From the cell containing the given text, extract its center point as (x, y) coordinate. 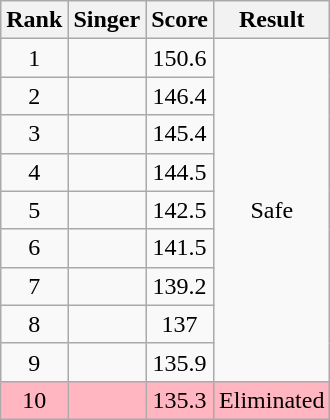
150.6 (180, 58)
135.9 (180, 362)
10 (34, 400)
141.5 (180, 248)
8 (34, 324)
146.4 (180, 96)
4 (34, 172)
142.5 (180, 210)
Eliminated (272, 400)
139.2 (180, 286)
Rank (34, 20)
5 (34, 210)
1 (34, 58)
7 (34, 286)
Safe (272, 210)
6 (34, 248)
Result (272, 20)
2 (34, 96)
137 (180, 324)
135.3 (180, 400)
9 (34, 362)
Score (180, 20)
Singer (107, 20)
3 (34, 134)
145.4 (180, 134)
144.5 (180, 172)
